Return (X, Y) of the center of cell containing provided text 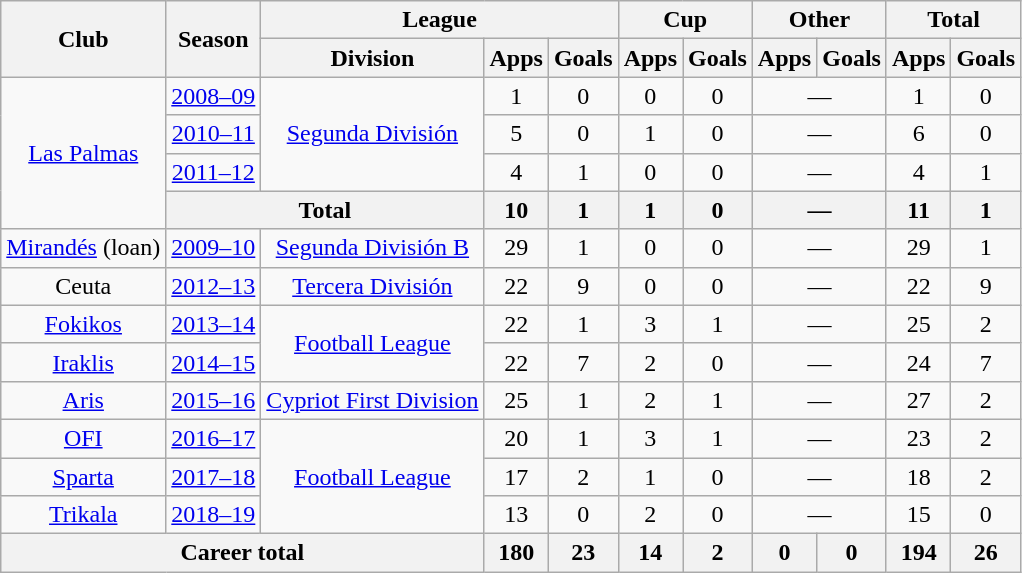
15 (918, 515)
Sparta (84, 477)
2011–12 (214, 172)
2012–13 (214, 286)
Career total (242, 553)
Other (819, 20)
18 (918, 477)
Tercera División (372, 286)
6 (918, 134)
Season (214, 39)
194 (918, 553)
11 (918, 210)
Ceuta (84, 286)
2016–17 (214, 438)
2018–19 (214, 515)
2008–09 (214, 96)
27 (918, 400)
180 (516, 553)
10 (516, 210)
Segunda División (372, 134)
OFI (84, 438)
20 (516, 438)
Division (372, 58)
5 (516, 134)
Cypriot First Division (372, 400)
14 (650, 553)
2009–10 (214, 248)
Fokikos (84, 324)
2017–18 (214, 477)
Trikala (84, 515)
Aris (84, 400)
Cup (685, 20)
2014–15 (214, 362)
League (440, 20)
24 (918, 362)
Segunda División B (372, 248)
Club (84, 39)
2013–14 (214, 324)
Las Palmas (84, 153)
2015–16 (214, 400)
Mirandés (loan) (84, 248)
13 (516, 515)
Iraklis (84, 362)
26 (986, 553)
2010–11 (214, 134)
17 (516, 477)
